Scan for the cell matching the given text and deliver its [x, y] coordinate at center. 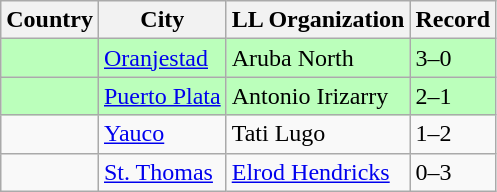
Elrod Hendricks [318, 172]
0–3 [453, 172]
3–0 [453, 58]
Oranjestad [162, 58]
LL Organization [318, 20]
St. Thomas [162, 172]
Antonio Irizarry [318, 96]
2–1 [453, 96]
Record [453, 20]
City [162, 20]
1–2 [453, 134]
Aruba North [318, 58]
Yauco [162, 134]
Country [50, 20]
Tati Lugo [318, 134]
Puerto Plata [162, 96]
